Capture the cell that displays the provided text and extract its (x, y) central coordinate. 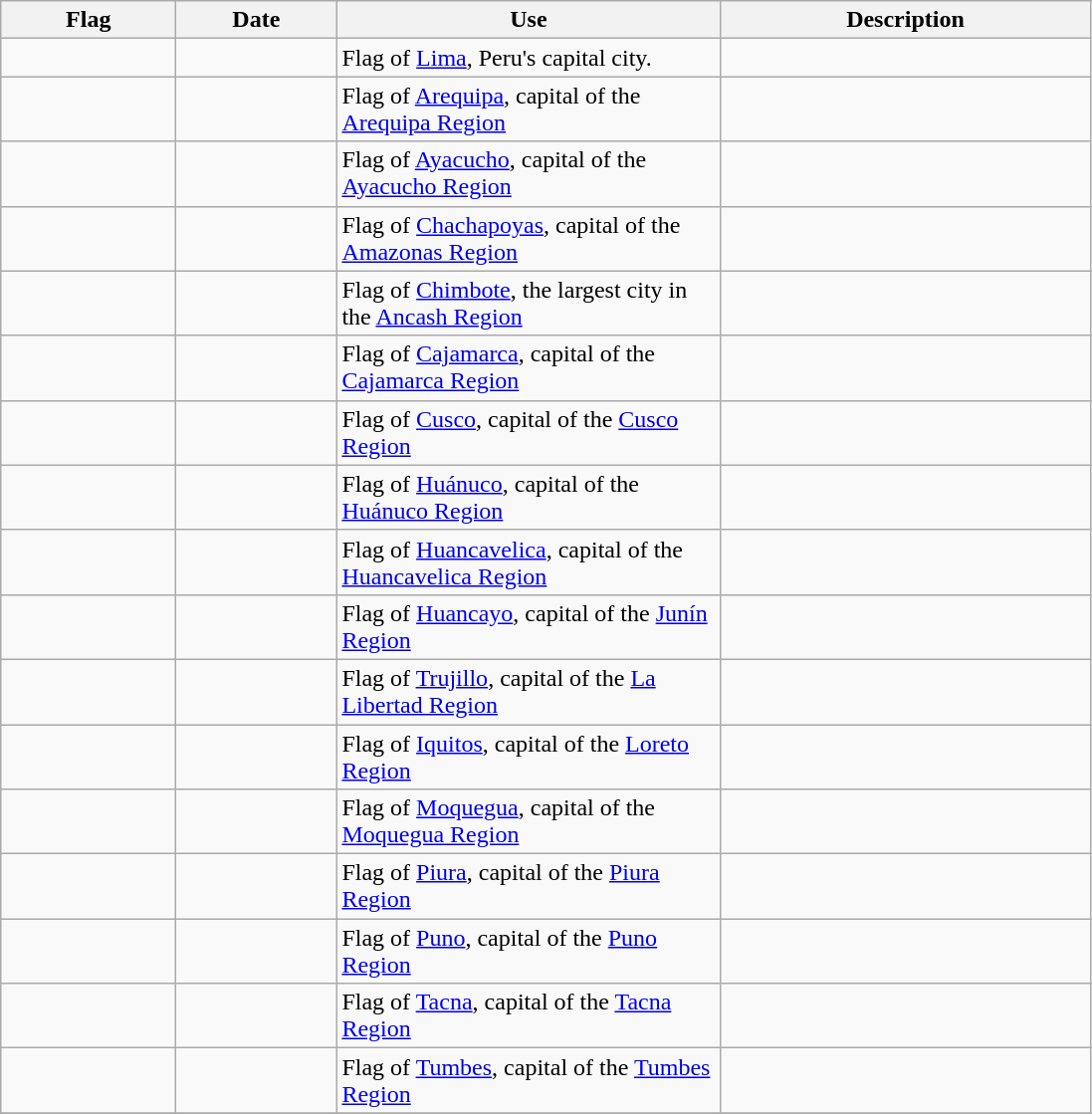
Flag of Tumbes, capital of the Tumbes Region (529, 1081)
Flag of Ayacucho, capital of the Ayacucho Region (529, 173)
Flag of Huancavelica, capital of the Huancavelica Region (529, 561)
Flag of Trujillo, capital of the La Libertad Region (529, 691)
Flag of Tacna, capital of the Tacna Region (529, 1015)
Flag (89, 20)
Flag of Cajamarca, capital of the Cajamarca Region (529, 368)
Flag of Huancayo, capital of the Junín Region (529, 627)
Flag of Lima, Peru's capital city. (529, 58)
Flag of Puno, capital of the Puno Region (529, 952)
Flag of Iquitos, capital of the Loreto Region (529, 757)
Flag of Moquegua, capital of the Moquegua Region (529, 822)
Flag of Cusco, capital of the Cusco Region (529, 432)
Flag of Chachapoyas, capital of the Amazonas Region (529, 239)
Flag of Piura, capital of the Piura Region (529, 886)
Flag of Arequipa, capital of the Arequipa Region (529, 110)
Flag of Huánuco, capital of the Huánuco Region (529, 498)
Flag of Chimbote, the largest city in the Ancash Region (529, 303)
Use (529, 20)
Description (906, 20)
Date (257, 20)
